Output the [x, y] coordinate of the center of the cell containing the given text.  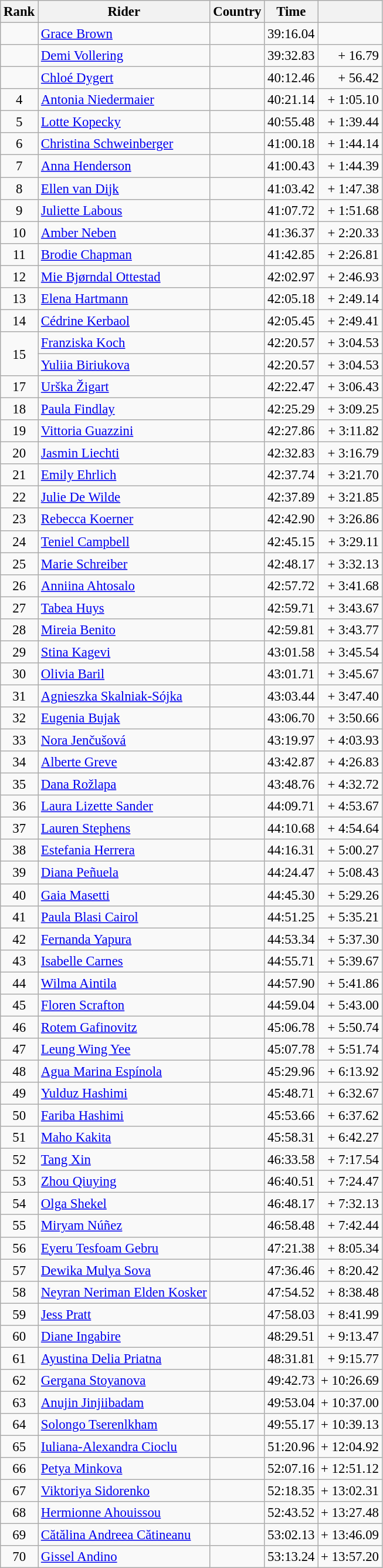
7 [19, 166]
49:42.73 [291, 1381]
53:13.24 [291, 1557]
40:21.14 [291, 100]
Olga Shekel [124, 1204]
Lotte Kopecky [124, 122]
+ 2:26.81 [350, 254]
32 [19, 718]
+ 10:37.00 [350, 1402]
49:55.17 [291, 1425]
63 [19, 1402]
Jasmin Liechti [124, 453]
Ellen van Dijk [124, 189]
+ 16.79 [350, 56]
Antonia Niedermaier [124, 100]
44:51.25 [291, 917]
+ 5:51.74 [350, 1049]
+ 6:42.27 [350, 1138]
+ 4:32.72 [350, 785]
+ 12:51.12 [350, 1469]
46 [19, 1027]
6 [19, 144]
36 [19, 806]
42 [19, 939]
5 [19, 122]
56 [19, 1248]
Lauren Stephens [124, 829]
33 [19, 741]
Chloé Dygert [124, 78]
31 [19, 696]
+ 4:54.64 [350, 829]
54 [19, 1204]
+ 8:38.48 [350, 1292]
61 [19, 1358]
+ 10:39.13 [350, 1425]
67 [19, 1491]
+ 3:09.25 [350, 409]
Fernanda Yapura [124, 939]
+ 1:51.68 [350, 210]
42:59.81 [291, 630]
47:36.46 [291, 1270]
4 [19, 100]
+ 1:47.38 [350, 189]
44 [19, 983]
53 [19, 1182]
+ 13:57.20 [350, 1557]
45:53.66 [291, 1116]
12 [19, 277]
+ 5:37.30 [350, 939]
+ 3:45.54 [350, 652]
49 [19, 1093]
Iuliana-Alexandra Cioclu [124, 1447]
44:16.31 [291, 851]
49:53.04 [291, 1402]
+ 4:26.83 [350, 762]
+ 13:02.31 [350, 1491]
Christina Schweinberger [124, 144]
42:57.72 [291, 586]
Paula Blasi Cairol [124, 917]
Amber Neben [124, 233]
44:53.34 [291, 939]
+ 3:47.40 [350, 696]
48:31.81 [291, 1358]
+ 3:50.66 [350, 718]
+ 1:44.39 [350, 166]
+ 1:05.10 [350, 100]
Stina Kagevi [124, 652]
+ 8:41.99 [350, 1314]
Brodie Chapman [124, 254]
44:57.90 [291, 983]
30 [19, 674]
Mie Bjørndal Ottestad [124, 277]
+ 6:13.92 [350, 1071]
53:02.13 [291, 1535]
70 [19, 1557]
52:43.52 [291, 1513]
Fariba Hashimi [124, 1116]
43 [19, 961]
Country [237, 12]
29 [19, 652]
52:07.16 [291, 1469]
+ 10:26.69 [350, 1381]
68 [19, 1513]
Ayustina Delia Priatna [124, 1358]
Juliette Labous [124, 210]
39:16.04 [291, 34]
37 [19, 829]
43:48.76 [291, 785]
Marie Schreiber [124, 564]
23 [19, 520]
Cédrine Kerbaol [124, 321]
22 [19, 497]
55 [19, 1226]
+ 13:27.48 [350, 1513]
Diane Ingabire [124, 1337]
28 [19, 630]
46:33.58 [291, 1160]
52 [19, 1160]
Zhou Qiuying [124, 1182]
Laura Lizette Sander [124, 806]
+ 8:20.42 [350, 1270]
+ 8:05.34 [350, 1248]
47:58.03 [291, 1314]
35 [19, 785]
Rider [124, 12]
48 [19, 1071]
+ 3:45.67 [350, 674]
34 [19, 762]
Yuliia Biriukova [124, 365]
65 [19, 1447]
+ 2:49.41 [350, 321]
59 [19, 1314]
41:36.37 [291, 233]
+ 5:43.00 [350, 1005]
45 [19, 1005]
64 [19, 1425]
11 [19, 254]
+ 3:11.82 [350, 431]
62 [19, 1381]
+ 5:39.67 [350, 961]
45:07.78 [291, 1049]
43:03.44 [291, 696]
15 [19, 354]
48:29.51 [291, 1337]
69 [19, 1535]
26 [19, 586]
+ 5:29.26 [350, 895]
Diana Peñuela [124, 873]
Franziska Koch [124, 343]
Eyeru Tesfoam Gebru [124, 1248]
+ 4:53.67 [350, 806]
Isabelle Carnes [124, 961]
41:00.43 [291, 166]
Olivia Baril [124, 674]
+ 1:39.44 [350, 122]
42:02.97 [291, 277]
Gergana Stoyanova [124, 1381]
+ 3:21.85 [350, 497]
44:10.68 [291, 829]
47:21.38 [291, 1248]
Demi Vollering [124, 56]
42:22.47 [291, 387]
Floren Scrafton [124, 1005]
Elena Hartmann [124, 299]
46:58.48 [291, 1226]
19 [19, 431]
50 [19, 1116]
Anniina Ahtosalo [124, 586]
Miryam Núñez [124, 1226]
Rotem Gafinovitz [124, 1027]
Teniel Campbell [124, 541]
+ 2:46.93 [350, 277]
+ 5:50.74 [350, 1027]
42:45.15 [291, 541]
Alberte Greve [124, 762]
Paula Findlay [124, 409]
43:01.58 [291, 652]
41 [19, 917]
Mireia Benito [124, 630]
41:42.85 [291, 254]
13 [19, 299]
10 [19, 233]
+ 7:17.54 [350, 1160]
45:58.31 [291, 1138]
45:48.71 [291, 1093]
20 [19, 453]
Vittoria Guazzini [124, 431]
18 [19, 409]
+ 7:24.47 [350, 1182]
Rebecca Koerner [124, 520]
Time [291, 12]
Emily Ehrlich [124, 475]
+ 7:32.13 [350, 1204]
Eugenia Bujak [124, 718]
+ 12:04.92 [350, 1447]
Julie De Wilde [124, 497]
47 [19, 1049]
41:03.42 [291, 189]
+ 3:32.13 [350, 564]
+ 13:46.09 [350, 1535]
51 [19, 1138]
+ 3:16.79 [350, 453]
41:00.18 [291, 144]
+ 6:37.62 [350, 1116]
21 [19, 475]
Tang Xin [124, 1160]
+ 3:43.67 [350, 608]
Agnieszka Skalniak-Sójka [124, 696]
43:06.70 [291, 718]
51:20.96 [291, 1447]
40:12.46 [291, 78]
44:59.04 [291, 1005]
Rank [19, 12]
39 [19, 873]
+ 1:44.14 [350, 144]
Maho Kakita [124, 1138]
40:55.48 [291, 122]
47:54.52 [291, 1292]
39:32.83 [291, 56]
Agua Marina Espínola [124, 1071]
+ 2:49.14 [350, 299]
Estefania Herrera [124, 851]
42:42.90 [291, 520]
Viktoriya Sidorenko [124, 1491]
43:01.71 [291, 674]
42:27.86 [291, 431]
Gissel Andino [124, 1557]
+ 7:42.44 [350, 1226]
+ 4:03.93 [350, 741]
14 [19, 321]
Cătălina Andreea Cătineanu [124, 1535]
27 [19, 608]
+ 56.42 [350, 78]
8 [19, 189]
+ 5:00.27 [350, 851]
Nora Jenčušová [124, 741]
17 [19, 387]
45:06.78 [291, 1027]
+ 5:35.21 [350, 917]
Neyran Neriman Elden Kosker [124, 1292]
42:25.29 [291, 409]
Urška Žigart [124, 387]
25 [19, 564]
38 [19, 851]
44:55.71 [291, 961]
+ 9:13.47 [350, 1337]
+ 3:26.86 [350, 520]
42:59.71 [291, 608]
57 [19, 1270]
+ 5:08.43 [350, 873]
+ 6:32.67 [350, 1093]
46:48.17 [291, 1204]
Dana Rožlapa [124, 785]
24 [19, 541]
66 [19, 1469]
52:18.35 [291, 1491]
42:05.45 [291, 321]
Tabea Huys [124, 608]
58 [19, 1292]
9 [19, 210]
42:37.74 [291, 475]
44:09.71 [291, 806]
Solongo Tserenlkham [124, 1425]
Dewika Mulya Sova [124, 1270]
+ 3:21.70 [350, 475]
60 [19, 1337]
Leung Wing Yee [124, 1049]
44:24.47 [291, 873]
+ 3:06.43 [350, 387]
46:40.51 [291, 1182]
40 [19, 895]
+ 9:15.77 [350, 1358]
42:32.83 [291, 453]
42:05.18 [291, 299]
+ 2:20.33 [350, 233]
45:29.96 [291, 1071]
Wilma Aintila [124, 983]
Anujin Jinjiibadam [124, 1402]
42:48.17 [291, 564]
Petya Minkova [124, 1469]
Hermionne Ahouissou [124, 1513]
+ 3:41.68 [350, 586]
Jess Pratt [124, 1314]
Grace Brown [124, 34]
Gaia Masetti [124, 895]
+ 3:29.11 [350, 541]
41:07.72 [291, 210]
43:42.87 [291, 762]
+ 5:41.86 [350, 983]
43:19.97 [291, 741]
44:45.30 [291, 895]
Yulduz Hashimi [124, 1093]
+ 3:43.77 [350, 630]
42:37.89 [291, 497]
Anna Henderson [124, 166]
